Scan for the cell matching the given text and deliver its [x, y] coordinate at center. 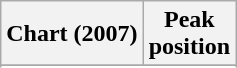
Peakposition [189, 34]
Chart (2007) [72, 34]
